Return the (x, y) coordinate for the center point of the cell that contains the specified text.  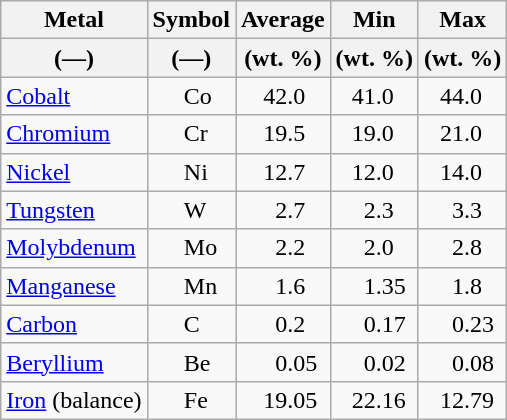
Co (191, 96)
12.7 (284, 172)
Iron (balance) (74, 400)
Symbol (191, 20)
19.5 (284, 134)
Min (374, 20)
C (191, 324)
22.16 (374, 400)
1.35 (374, 286)
14.0 (462, 172)
Mo (191, 248)
Max (462, 20)
0.2 (284, 324)
41.0 (374, 96)
2.3 (374, 210)
3.3 (462, 210)
Cobalt (74, 96)
44.0 (462, 96)
Manganese (74, 286)
Carbon (74, 324)
2.8 (462, 248)
Cr (191, 134)
12.0 (374, 172)
1.8 (462, 286)
Fe (191, 400)
Beryllium (74, 362)
12.79 (462, 400)
0.17 (374, 324)
21.0 (462, 134)
0.23 (462, 324)
Chromium (74, 134)
Tungsten (74, 210)
19.05 (284, 400)
0.05 (284, 362)
Be (191, 362)
Metal (74, 20)
Ni (191, 172)
Molybdenum (74, 248)
1.6 (284, 286)
W (191, 210)
0.08 (462, 362)
Mn (191, 286)
Nickel (74, 172)
2.0 (374, 248)
19.0 (374, 134)
Average (284, 20)
2.7 (284, 210)
2.2 (284, 248)
0.02 (374, 362)
42.0 (284, 96)
